Search for the cell housing the specified text and yield its (X, Y) center coordinate. 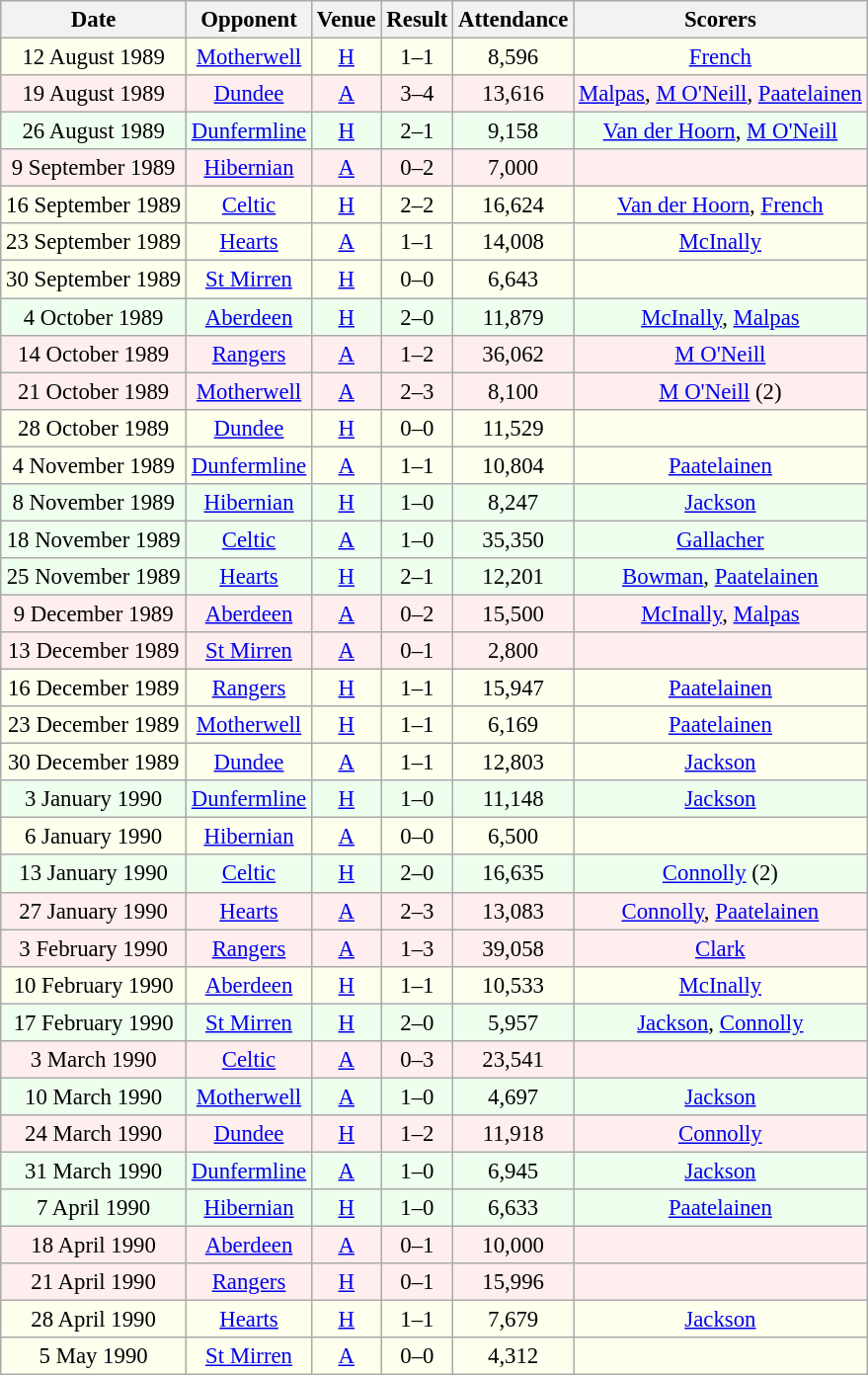
Date (94, 20)
3–4 (417, 94)
0–3 (417, 1060)
M O'Neill (721, 354)
5,957 (513, 1022)
9 September 1989 (94, 168)
4 November 1989 (94, 465)
3 February 1990 (94, 948)
Connolly (721, 1134)
11,529 (513, 428)
15,947 (513, 688)
13 December 1989 (94, 651)
8,596 (513, 57)
10,804 (513, 465)
16 December 1989 (94, 688)
23 December 1989 (94, 725)
4,697 (513, 1096)
28 October 1989 (94, 428)
35,350 (513, 539)
11,879 (513, 317)
23 September 1989 (94, 242)
Clark (721, 948)
30 September 1989 (94, 280)
Scorers (721, 20)
8 November 1989 (94, 503)
Van der Hoorn, M O'Neill (721, 131)
6,945 (513, 1171)
18 April 1990 (94, 1246)
25 November 1989 (94, 577)
6,633 (513, 1208)
16,635 (513, 874)
6,643 (513, 280)
12,201 (513, 577)
Connolly (2) (721, 874)
17 February 1990 (94, 1022)
19 August 1989 (94, 94)
6 January 1990 (94, 837)
36,062 (513, 354)
6,500 (513, 837)
10 February 1990 (94, 985)
7,679 (513, 1320)
8,247 (513, 503)
30 December 1989 (94, 763)
4,312 (513, 1356)
11,918 (513, 1134)
24 March 1990 (94, 1134)
15,996 (513, 1282)
3 March 1990 (94, 1060)
5 May 1990 (94, 1356)
Bowman, Paatelainen (721, 577)
10,000 (513, 1246)
7 April 1990 (94, 1208)
French (721, 57)
21 October 1989 (94, 391)
13,616 (513, 94)
Jackson, Connolly (721, 1022)
9 December 1989 (94, 613)
1–3 (417, 948)
Opponent (249, 20)
Result (417, 20)
Malpas, M O'Neill, Paatelainen (721, 94)
2,800 (513, 651)
12 August 1989 (94, 57)
28 April 1990 (94, 1320)
12,803 (513, 763)
21 April 1990 (94, 1282)
M O'Neill (2) (721, 391)
Gallacher (721, 539)
39,058 (513, 948)
2–2 (417, 205)
16 September 1989 (94, 205)
10 March 1990 (94, 1096)
13,083 (513, 911)
Connolly, Paatelainen (721, 911)
3 January 1990 (94, 799)
14 October 1989 (94, 354)
Venue (348, 20)
10,533 (513, 985)
26 August 1989 (94, 131)
15,500 (513, 613)
6,169 (513, 725)
31 March 1990 (94, 1171)
8,100 (513, 391)
Van der Hoorn, French (721, 205)
16,624 (513, 205)
27 January 1990 (94, 911)
Attendance (513, 20)
4 October 1989 (94, 317)
11,148 (513, 799)
14,008 (513, 242)
13 January 1990 (94, 874)
18 November 1989 (94, 539)
23,541 (513, 1060)
7,000 (513, 168)
9,158 (513, 131)
